Detect which cell encompasses the target text, then output its (X, Y) center coordinate. 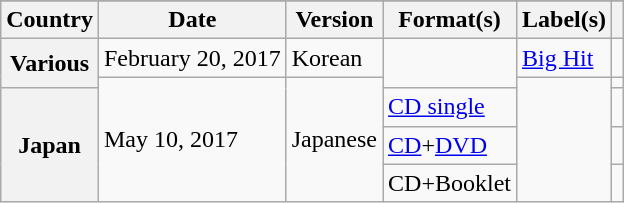
Date (192, 20)
Country (50, 20)
CD+DVD (450, 145)
Japan (50, 145)
Korean (334, 58)
Label(s) (564, 20)
Various (50, 64)
Big Hit (564, 58)
CD single (450, 107)
Version (334, 20)
Format(s) (450, 20)
February 20, 2017 (192, 58)
May 10, 2017 (192, 140)
Japanese (334, 140)
CD+Booklet (450, 183)
